Capture the cell that displays the provided text and extract its (x, y) central coordinate. 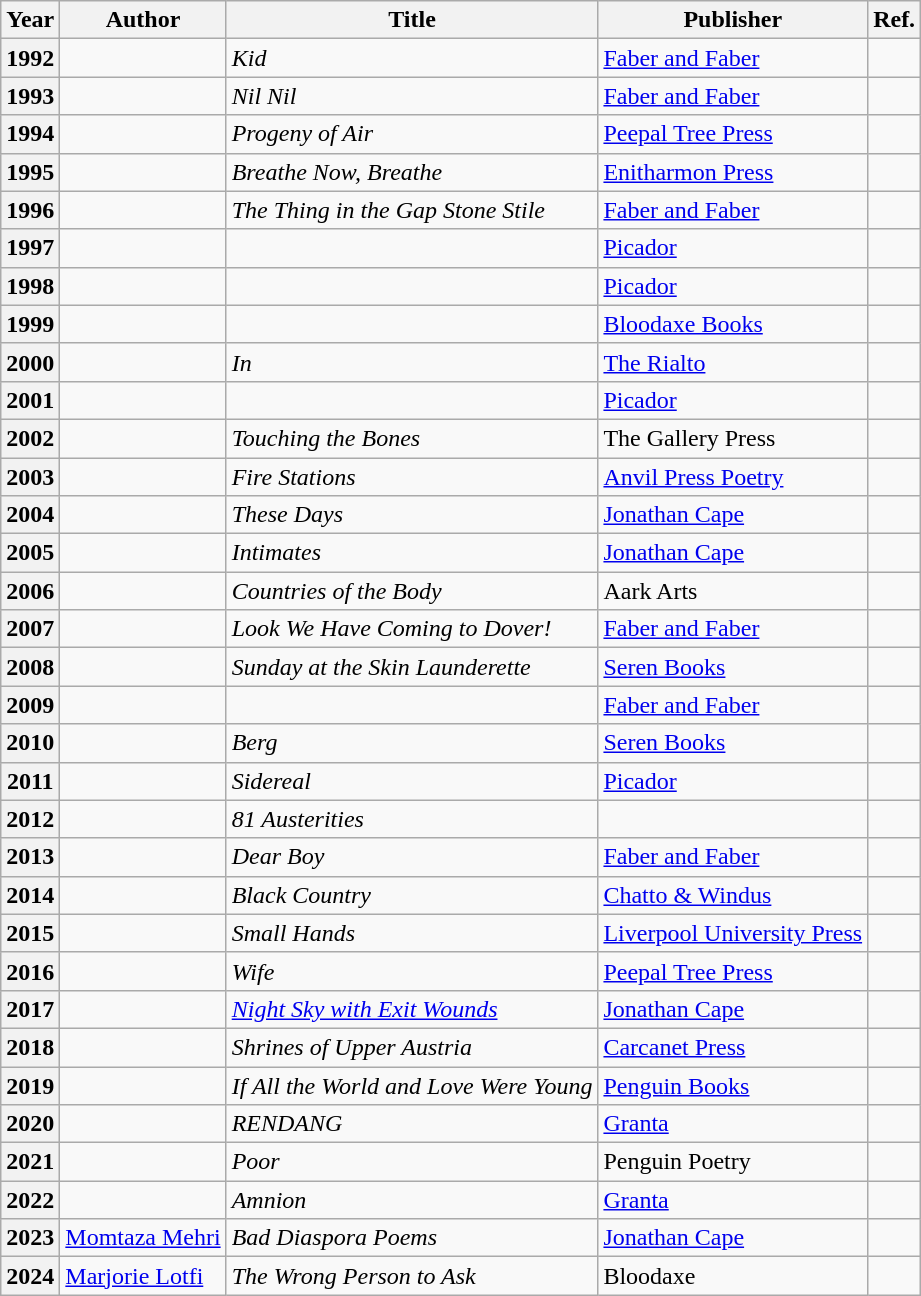
Night Sky with Exit Wounds (412, 1009)
The Gallery Press (733, 438)
Poor (412, 1162)
1996 (30, 210)
2011 (30, 781)
In (412, 362)
2021 (30, 1162)
Bad Diaspora Poems (412, 1238)
2005 (30, 553)
Marjorie Lotfi (143, 1276)
2004 (30, 515)
2001 (30, 400)
Ref. (894, 20)
Shrines of Upper Austria (412, 1047)
Amnion (412, 1200)
Kid (412, 58)
2023 (30, 1238)
2010 (30, 743)
Small Hands (412, 933)
Publisher (733, 20)
2009 (30, 705)
2006 (30, 591)
Sidereal (412, 781)
1994 (30, 134)
Author (143, 20)
1999 (30, 324)
2024 (30, 1276)
Fire Stations (412, 477)
1998 (30, 286)
2017 (30, 1009)
Title (412, 20)
2019 (30, 1085)
Momtaza Mehri (143, 1238)
2000 (30, 362)
1995 (30, 172)
2007 (30, 629)
Intimates (412, 553)
2020 (30, 1124)
Countries of the Body (412, 591)
Bloodaxe Books (733, 324)
Penguin Poetry (733, 1162)
1992 (30, 58)
Nil Nil (412, 96)
Wife (412, 971)
1997 (30, 248)
2013 (30, 857)
2003 (30, 477)
2002 (30, 438)
1993 (30, 96)
The Rialto (733, 362)
Black Country (412, 895)
Sunday at the Skin Launderette (412, 667)
Enitharmon Press (733, 172)
Progeny of Air (412, 134)
If All the World and Love Were Young (412, 1085)
2022 (30, 1200)
Aark Arts (733, 591)
The Wrong Person to Ask (412, 1276)
Berg (412, 743)
Penguin Books (733, 1085)
Anvil Press Poetry (733, 477)
Look We Have Coming to Dover! (412, 629)
2016 (30, 971)
81 Austerities (412, 819)
Touching the Bones (412, 438)
2012 (30, 819)
Breathe Now, Breathe (412, 172)
Liverpool University Press (733, 933)
RENDANG (412, 1124)
These Days (412, 515)
Carcanet Press (733, 1047)
2015 (30, 933)
The Thing in the Gap Stone Stile (412, 210)
Bloodaxe (733, 1276)
2008 (30, 667)
Year (30, 20)
Dear Boy (412, 857)
Chatto & Windus (733, 895)
2018 (30, 1047)
2014 (30, 895)
